Scan for the cell matching the given text and deliver its [x, y] coordinate at center. 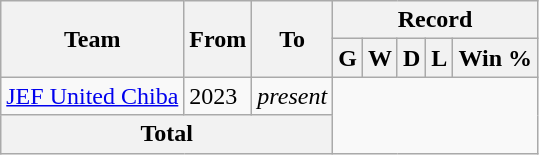
Team [92, 39]
L [440, 58]
Win % [496, 58]
To [292, 39]
present [292, 96]
W [380, 58]
Total [167, 134]
Record [436, 20]
D [411, 58]
2023 [218, 96]
G [348, 58]
JEF United Chiba [92, 96]
From [218, 39]
